Search for the cell housing the specified text and yield its [X, Y] center coordinate. 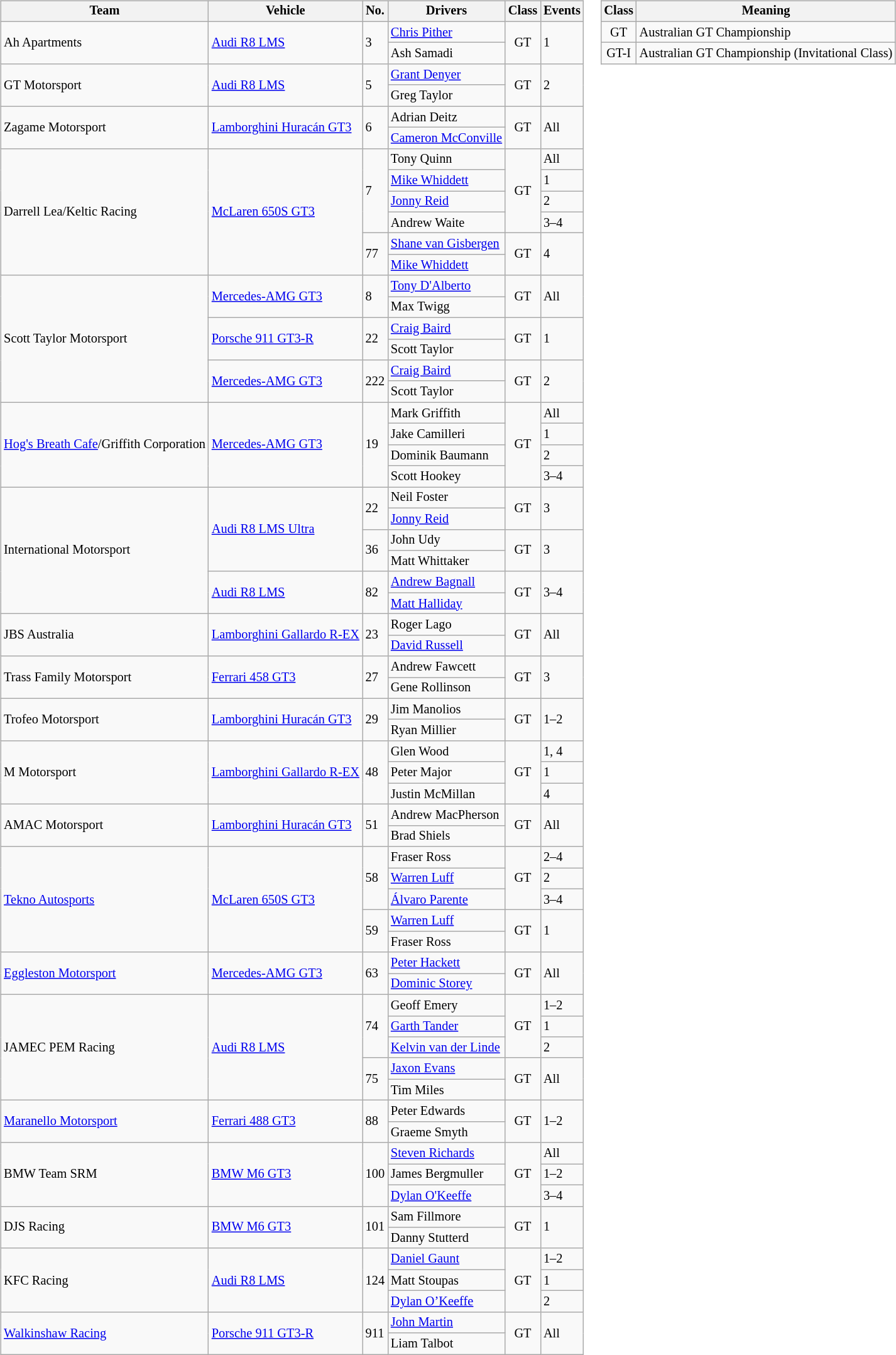
82 [375, 592]
Shane van Gisbergen [446, 244]
77 [375, 254]
51 [375, 826]
Sam Fillmore [446, 1217]
Australian GT Championship (Invitational Class) [767, 53]
Peter Hackett [446, 963]
M Motorsport [104, 773]
Matt Halliday [446, 603]
Eggleston Motorsport [104, 973]
Australian GT Championship [767, 32]
5 [375, 85]
Tony D'Alberto [446, 286]
Ryan Millier [446, 730]
GT Motorsport [104, 85]
Dominik Baumann [446, 455]
Meaning [767, 11]
Walkinshaw Racing [104, 1332]
101 [375, 1227]
36 [375, 551]
222 [375, 381]
1, 4 [562, 752]
KFC Racing [104, 1280]
Hog's Breath Cafe/Griffith Corporation [104, 445]
Brad Shiels [446, 836]
James Bergmuller [446, 1175]
Gene Rollinson [446, 688]
Andrew Bagnall [446, 582]
Liam Talbot [446, 1344]
Kelvin van der Linde [446, 1048]
8 [375, 297]
59 [375, 931]
Max Twigg [446, 307]
Glen Wood [446, 752]
Darrell Lea/Keltic Racing [104, 212]
Scott Taylor Motorsport [104, 339]
Tim Miles [446, 1090]
Matt Stoupas [446, 1280]
19 [375, 445]
Cameron McConville [446, 138]
Events [562, 11]
Greg Taylor [446, 96]
Adrian Deitz [446, 117]
DJS Racing [104, 1227]
John Martin [446, 1322]
Garth Tander [446, 1026]
Scott Hookey [446, 476]
Ferrari 488 GT3 [285, 1121]
48 [375, 773]
Trass Family Motorsport [104, 677]
Trofeo Motorsport [104, 719]
International Motorsport [104, 551]
911 [375, 1332]
63 [375, 973]
Audi R8 LMS Ultra [285, 529]
BMW Team SRM [104, 1174]
Peter Major [446, 772]
Team [104, 11]
JAMEC PEM Racing [104, 1047]
Dylan O'Keeffe [446, 1195]
Grant Denyer [446, 75]
AMAC Motorsport [104, 826]
Steven Richards [446, 1153]
Ash Samadi [446, 53]
23 [375, 635]
Andrew Fawcett [446, 667]
Justin McMillan [446, 794]
29 [375, 719]
Roger Lago [446, 625]
88 [375, 1121]
Andrew MacPherson [446, 815]
Drivers [446, 11]
Jaxon Evans [446, 1068]
74 [375, 1026]
JBS Australia [104, 635]
Jim Manolios [446, 709]
Andrew Waite [446, 222]
Danny Stutterd [446, 1238]
75 [375, 1078]
Mark Griffith [446, 413]
Jake Camilleri [446, 434]
Ah Apartments [104, 43]
Maranello Motorsport [104, 1121]
No. [375, 11]
Dominic Storey [446, 984]
100 [375, 1174]
124 [375, 1280]
Dylan O’Keeffe [446, 1302]
Graeme Smyth [446, 1132]
Peter Edwards [446, 1111]
27 [375, 677]
David Russell [446, 645]
Chris Pither [446, 32]
58 [375, 879]
2–4 [562, 857]
7 [375, 191]
GT-I [619, 53]
Vehicle [285, 11]
Tekno Autosports [104, 899]
Álvaro Parente [446, 899]
Daniel Gaunt [446, 1259]
Neil Foster [446, 498]
Zagame Motorsport [104, 127]
Geoff Emery [446, 1005]
Tony Quinn [446, 159]
Ferrari 458 GT3 [285, 677]
6 [375, 127]
Matt Whittaker [446, 561]
John Udy [446, 540]
